Capture the cell that displays the provided text and extract its (X, Y) central coordinate. 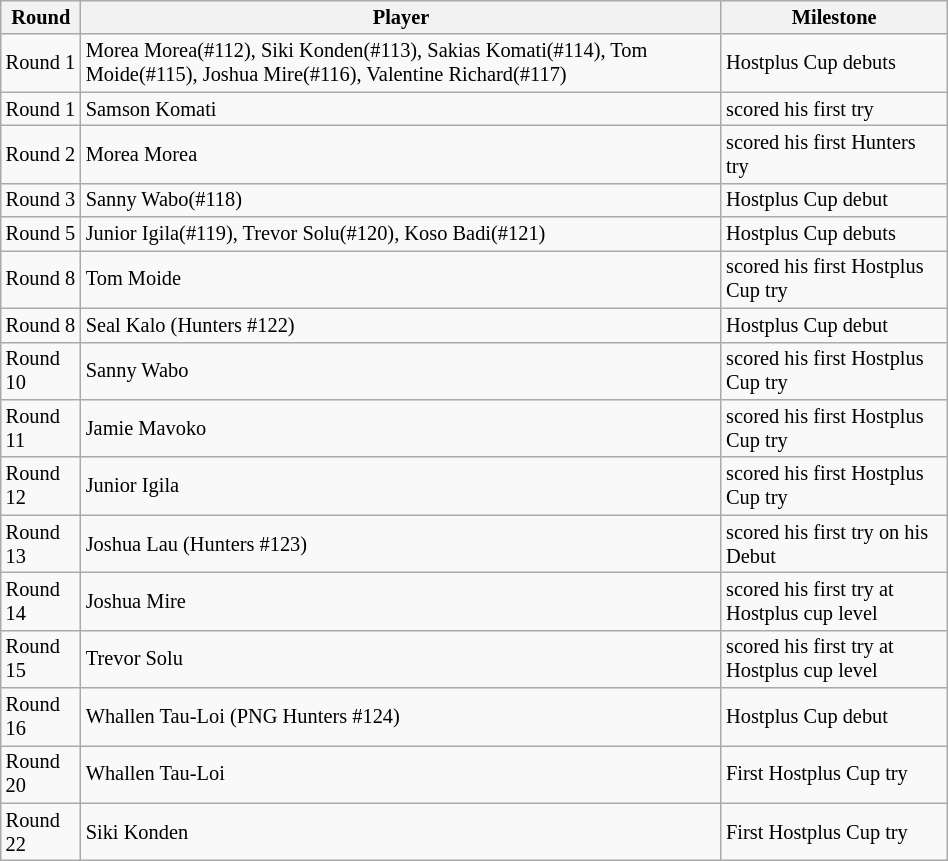
scored his first Hunters try (834, 154)
Joshua Mire (401, 601)
Round 22 (41, 832)
Siki Konden (401, 832)
Whallen Tau-Loi (PNG Hunters #124) (401, 717)
Round 20 (41, 774)
Seal Kalo (Hunters #122) (401, 325)
Joshua Lau (Hunters #123) (401, 544)
Round 16 (41, 717)
Round 15 (41, 659)
Trevor Solu (401, 659)
Round 3 (41, 200)
Round 5 (41, 234)
Tom Moide (401, 279)
Junior Igila(#119), Trevor Solu(#120), Koso Badi(#121) (401, 234)
Round 14 (41, 601)
Whallen Tau-Loi (401, 774)
Sanny Wabo(#118) (401, 200)
Round (41, 17)
Jamie Mavoko (401, 428)
Milestone (834, 17)
Morea Morea (401, 154)
Sanny Wabo (401, 371)
Round 13 (41, 544)
scored his first try on his Debut (834, 544)
Round 2 (41, 154)
Player (401, 17)
scored his first try (834, 109)
Round 10 (41, 371)
Round 12 (41, 486)
Junior Igila (401, 486)
Round 11 (41, 428)
Samson Komati (401, 109)
Morea Morea(#112), Siki Konden(#113), Sakias Komati(#114), Tom Moide(#115), Joshua Mire(#116), Valentine Richard(#117) (401, 63)
